Capture the cell that displays the provided text and extract its (x, y) central coordinate. 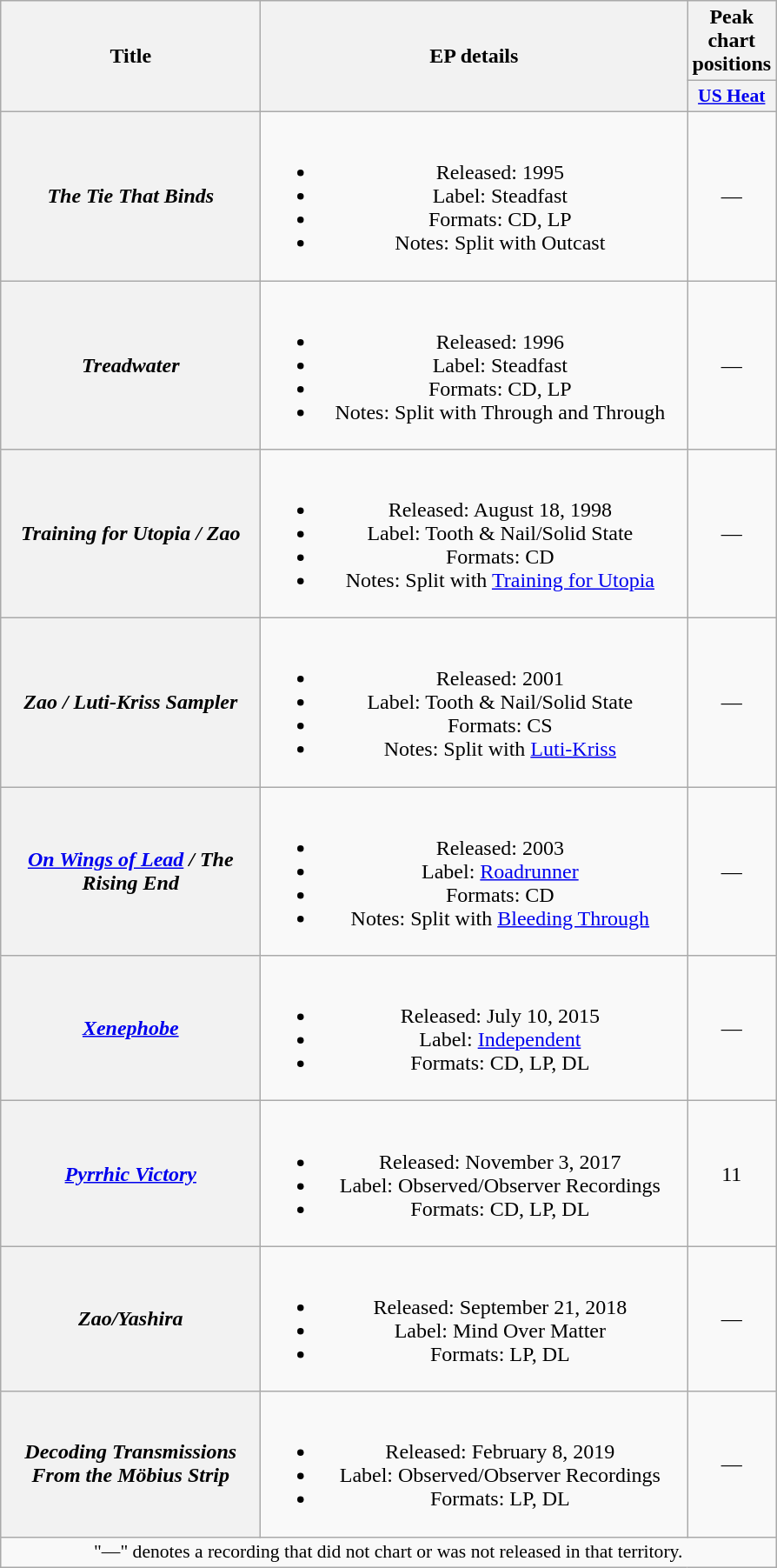
EP details (475, 57)
Released: 1995Label: SteadfastFormats: CD, LPNotes: Split with Outcast (475, 196)
Released: 1996Label: SteadfastFormats: CD, LPNotes: Split with Through and Through (475, 364)
Zao / Luti-Kriss Sampler (130, 703)
Released: 2003Label: RoadrunnerFormats: CDNotes: Split with Bleeding Through (475, 871)
Released: February 8, 2019Label: Observed/Observer RecordingsFormats: LP, DL (475, 1465)
Xenephobe (130, 1028)
Pyrrhic Victory (130, 1174)
On Wings of Lead / The Rising End (130, 871)
Released: August 18, 1998Label: Tooth & Nail/Solid StateFormats: CDNotes: Split with Training for Utopia (475, 534)
"—" denotes a recording that did not chart or was not released in that territory. (388, 1552)
US Heat (732, 97)
Zao/Yashira (130, 1318)
Decoding Transmissions From the Möbius Strip (130, 1465)
Training for Utopia / Zao (130, 534)
Treadwater (130, 364)
Released: 2001Label: Tooth & Nail/Solid StateFormats: CSNotes: Split with Luti-Kriss (475, 703)
Peak chart positions (732, 41)
11 (732, 1174)
Released: July 10, 2015Label: IndependentFormats: CD, LP, DL (475, 1028)
Released: September 21, 2018Label: Mind Over MatterFormats: LP, DL (475, 1318)
The Tie That Binds (130, 196)
Title (130, 57)
Released: November 3, 2017Label: Observed/Observer RecordingsFormats: CD, LP, DL (475, 1174)
